Capture the cell that displays the provided text and extract its [X, Y] central coordinate. 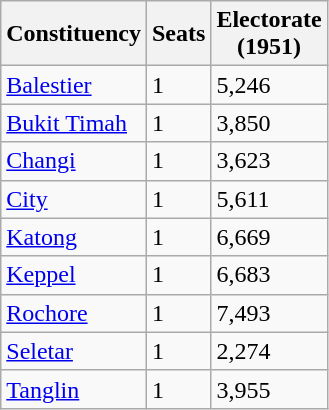
Balestier [74, 85]
3,955 [269, 389]
Bukit Timah [74, 123]
Keppel [74, 275]
3,850 [269, 123]
6,669 [269, 237]
5,611 [269, 199]
Electorate(1951) [269, 34]
Constituency [74, 34]
7,493 [269, 313]
Changi [74, 161]
Katong [74, 237]
2,274 [269, 351]
Seletar [74, 351]
3,623 [269, 161]
City [74, 199]
Tanglin [74, 389]
6,683 [269, 275]
5,246 [269, 85]
Seats [178, 34]
Rochore [74, 313]
